Search for the cell housing the specified text and yield its (x, y) center coordinate. 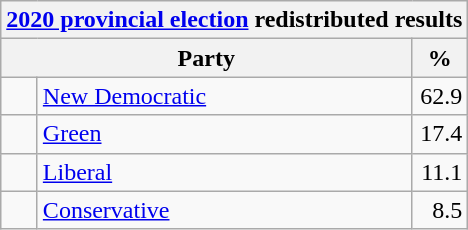
62.9 (440, 96)
New Democratic (224, 96)
11.1 (440, 172)
2020 provincial election redistributed results (234, 20)
Liberal (224, 172)
Party (206, 58)
Conservative (224, 210)
% (440, 58)
Green (224, 134)
17.4 (440, 134)
8.5 (440, 210)
